Pinpoint the cell where the given text exists, returning its (X, Y) midpoint coordinate. 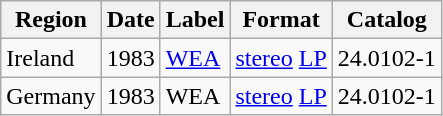
Germany (51, 96)
Ireland (51, 58)
Catalog (386, 20)
Label (195, 20)
Format (281, 20)
Date (130, 20)
Region (51, 20)
